Return [X, Y] of the center of cell containing provided text 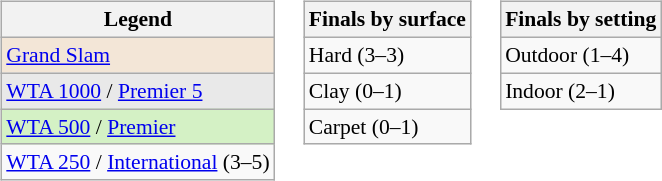
Finals by surface [388, 20]
Legend [138, 20]
Grand Slam [138, 55]
WTA 1000 / Premier 5 [138, 91]
Clay (0–1) [388, 91]
WTA 250 / International (3–5) [138, 162]
Finals by setting [580, 20]
Carpet (0–1) [388, 127]
Hard (3–3) [388, 55]
Indoor (2–1) [580, 91]
WTA 500 / Premier [138, 127]
Outdoor (1–4) [580, 55]
